Capture the cell that displays the provided text and extract its (X, Y) central coordinate. 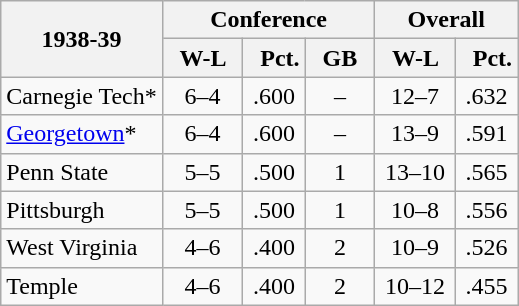
1938-39 (82, 39)
10–8 (415, 210)
.556 (486, 210)
Pittsburgh (82, 210)
13–9 (415, 134)
GB (340, 58)
10–9 (415, 248)
West Virginia (82, 248)
Georgetown* (82, 134)
Overall (446, 20)
Penn State (82, 172)
10–12 (415, 286)
Temple (82, 286)
.591 (486, 134)
Carnegie Tech* (82, 96)
.565 (486, 172)
.632 (486, 96)
.526 (486, 248)
12–7 (415, 96)
Conference (268, 20)
.455 (486, 286)
13–10 (415, 172)
